Extract the [x, y] coordinate from the center of the cell holding the provided text.  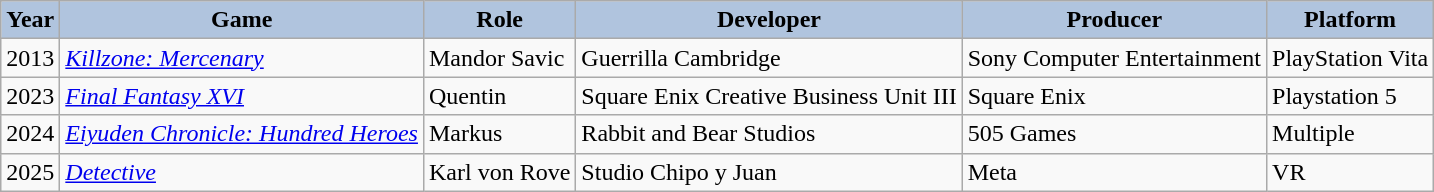
2023 [30, 96]
Multiple [1350, 134]
Game [242, 20]
2013 [30, 58]
Developer [769, 20]
Square Enix Creative Business Unit III [769, 96]
Markus [499, 134]
Detective [242, 172]
Guerrilla Cambridge [769, 58]
Sony Computer Entertainment [1114, 58]
Rabbit and Bear Studios [769, 134]
Final Fantasy XVI [242, 96]
Eiyuden Chronicle: Hundred Heroes [242, 134]
Quentin [499, 96]
VR [1350, 172]
Meta [1114, 172]
Square Enix [1114, 96]
2025 [30, 172]
Platform [1350, 20]
Killzone: Mercenary [242, 58]
2024 [30, 134]
Year [30, 20]
Producer [1114, 20]
Mandor Savic [499, 58]
Playstation 5 [1350, 96]
Karl von Rove [499, 172]
PlayStation Vita [1350, 58]
505 Games [1114, 134]
Studio Chipo y Juan [769, 172]
Role [499, 20]
